Return the [x, y] coordinate for the center point of the cell that contains the specified text.  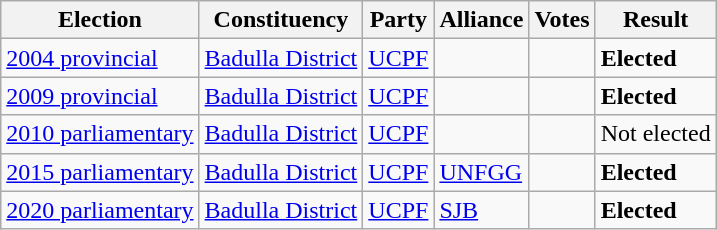
SJB [482, 210]
Party [398, 20]
Votes [562, 20]
2015 parliamentary [100, 172]
Election [100, 20]
2009 provincial [100, 96]
Alliance [482, 20]
2004 provincial [100, 58]
Constituency [281, 20]
2020 parliamentary [100, 210]
UNFGG [482, 172]
2010 parliamentary [100, 134]
Not elected [656, 134]
Result [656, 20]
